Capture the cell that displays the provided text and extract its (X, Y) central coordinate. 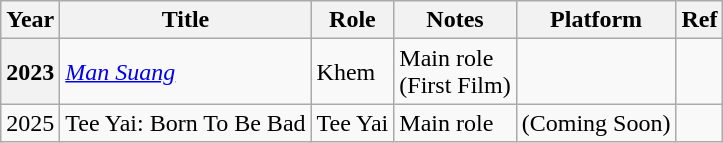
Notes (455, 20)
Main role (455, 123)
2023 (30, 72)
Khem (352, 72)
Main role(First Film) (455, 72)
Tee Yai: Born To Be Bad (186, 123)
Platform (596, 20)
Tee Yai (352, 123)
Man Suang (186, 72)
Ref (700, 20)
(Coming Soon) (596, 123)
Role (352, 20)
Title (186, 20)
2025 (30, 123)
Year (30, 20)
